Output the [x, y] coordinate of the center of the cell containing the given text.  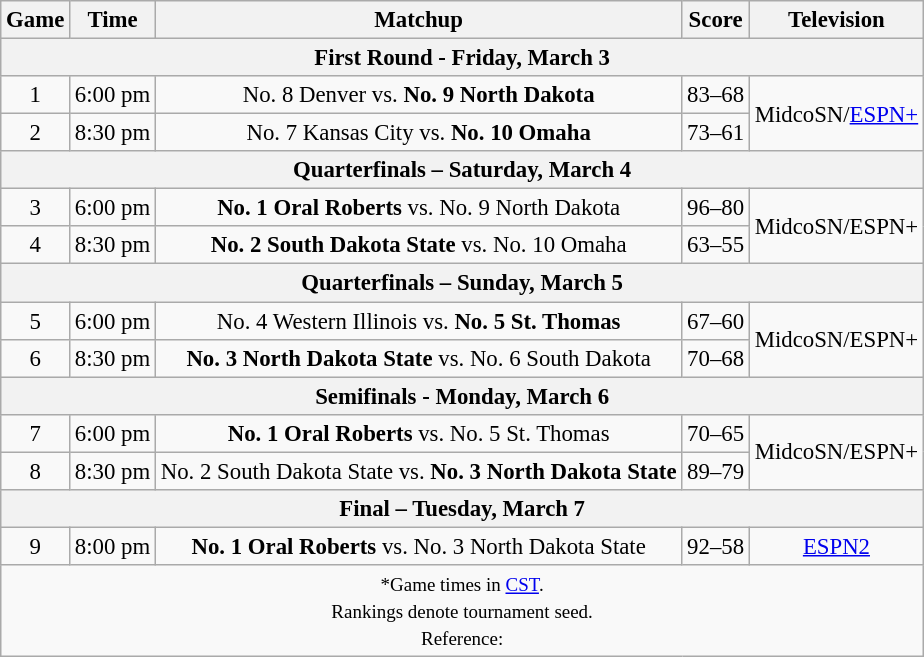
3 [36, 208]
No. 1 Oral Roberts vs. No. 5 St. Thomas [418, 433]
Matchup [418, 20]
9 [36, 546]
First Round - Friday, March 3 [462, 58]
Television [836, 20]
Quarterfinals – Saturday, March 4 [462, 170]
Game [36, 20]
No. 3 North Dakota State vs. No. 6 South Dakota [418, 358]
Score [716, 20]
No. 2 South Dakota State vs. No. 3 North Dakota State [418, 471]
92–58 [716, 546]
Time [113, 20]
89–79 [716, 471]
8:00 pm [113, 546]
Quarterfinals – Sunday, March 5 [462, 283]
No. 1 Oral Roberts vs. No. 3 North Dakota State [418, 546]
1 [36, 95]
67–60 [716, 321]
7 [36, 433]
No. 8 Denver vs. No. 9 North Dakota [418, 95]
No. 7 Kansas City vs. No. 10 Omaha [418, 133]
Final – Tuesday, March 7 [462, 509]
2 [36, 133]
*Game times in CST. Rankings denote tournament seed.Reference: [462, 611]
4 [36, 245]
5 [36, 321]
Semifinals - Monday, March 6 [462, 396]
70–68 [716, 358]
No. 2 South Dakota State vs. No. 10 Omaha [418, 245]
6 [36, 358]
No. 4 Western Illinois vs. No. 5 St. Thomas [418, 321]
96–80 [716, 208]
ESPN2 [836, 546]
63–55 [716, 245]
73–61 [716, 133]
No. 1 Oral Roberts vs. No. 9 North Dakota [418, 208]
83–68 [716, 95]
8 [36, 471]
70–65 [716, 433]
